Return (X, Y) of the center of cell containing provided text 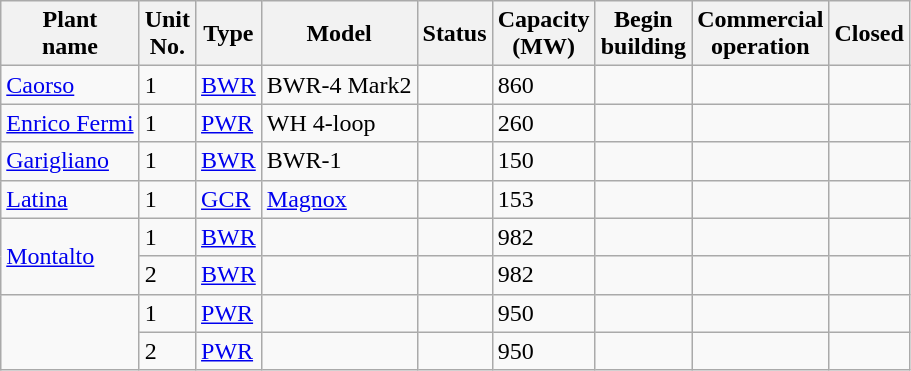
Status (454, 34)
Montalto (70, 256)
Enrico Fermi (70, 123)
150 (544, 161)
WH 4-loop (339, 123)
BWR-4 Mark2 (339, 85)
Latina (70, 199)
Plantname (70, 34)
Model (339, 34)
Garigliano (70, 161)
UnitNo. (167, 34)
860 (544, 85)
GCR (229, 199)
Closed (869, 34)
Magnox (339, 199)
260 (544, 123)
Type (229, 34)
Beginbuilding (643, 34)
Commercialoperation (760, 34)
BWR-1 (339, 161)
Caorso (70, 85)
153 (544, 199)
Capacity(MW) (544, 34)
